Detect which cell encompasses the target text, then output its [x, y] center coordinate. 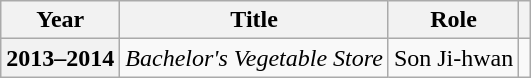
Year [60, 20]
2013–2014 [60, 58]
Title [254, 20]
Bachelor's Vegetable Store [254, 58]
Role [453, 20]
Son Ji-hwan [453, 58]
